Pinpoint the cell where the given text exists, returning its [X, Y] midpoint coordinate. 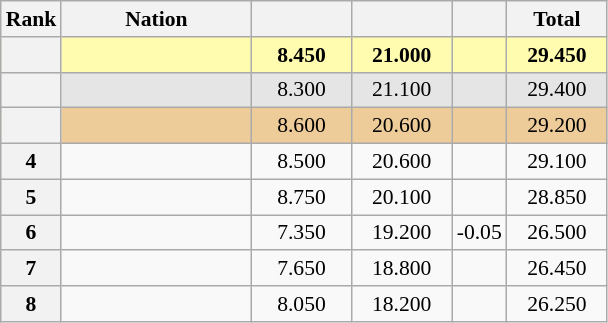
-0.05 [480, 233]
29.400 [557, 90]
7.350 [301, 233]
19.200 [402, 233]
6 [32, 233]
7.650 [301, 269]
Rank [32, 19]
26.500 [557, 233]
28.850 [557, 197]
18.200 [402, 304]
8.500 [301, 162]
29.100 [557, 162]
Nation [156, 19]
18.800 [402, 269]
20.100 [402, 197]
8.750 [301, 197]
29.450 [557, 55]
8.300 [301, 90]
4 [32, 162]
8.600 [301, 126]
26.250 [557, 304]
Total [557, 19]
5 [32, 197]
26.450 [557, 269]
8.450 [301, 55]
29.200 [557, 126]
21.000 [402, 55]
21.100 [402, 90]
8.050 [301, 304]
8 [32, 304]
7 [32, 269]
